From the cell containing the given text, extract its center point as [x, y] coordinate. 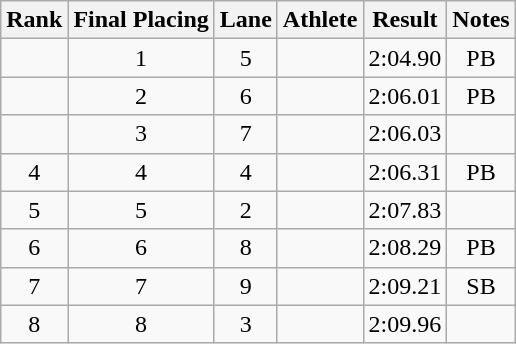
Result [405, 20]
2:09.21 [405, 286]
2:07.83 [405, 210]
SB [481, 286]
Lane [246, 20]
1 [141, 58]
2:04.90 [405, 58]
Rank [34, 20]
9 [246, 286]
Notes [481, 20]
2:06.01 [405, 96]
2:06.31 [405, 172]
Athlete [320, 20]
2:09.96 [405, 324]
2:06.03 [405, 134]
2:08.29 [405, 248]
Final Placing [141, 20]
